Search for the cell housing the specified text and yield its [X, Y] center coordinate. 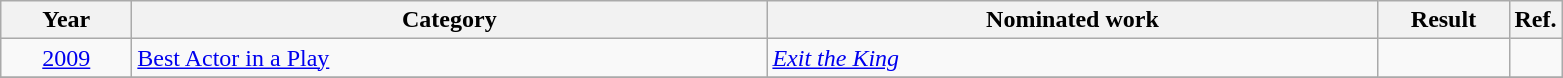
Category [450, 20]
Ref. [1536, 20]
Exit the King [1072, 58]
Year [66, 20]
Best Actor in a Play [450, 58]
2009 [66, 58]
Result [1444, 20]
Nominated work [1072, 20]
